Output the (x, y) coordinate of the center of the cell containing the given text.  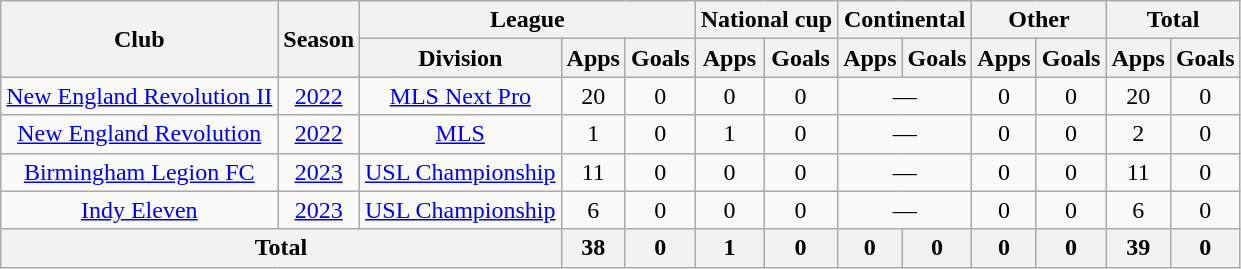
MLS (461, 134)
Season (319, 39)
Indy Eleven (140, 210)
Birmingham Legion FC (140, 172)
National cup (766, 20)
Club (140, 39)
Other (1039, 20)
2 (1138, 134)
MLS Next Pro (461, 96)
Continental (905, 20)
New England Revolution II (140, 96)
38 (593, 248)
Division (461, 58)
39 (1138, 248)
New England Revolution (140, 134)
League (528, 20)
